Return the (X, Y) coordinate for the center point of the cell that contains the specified text.  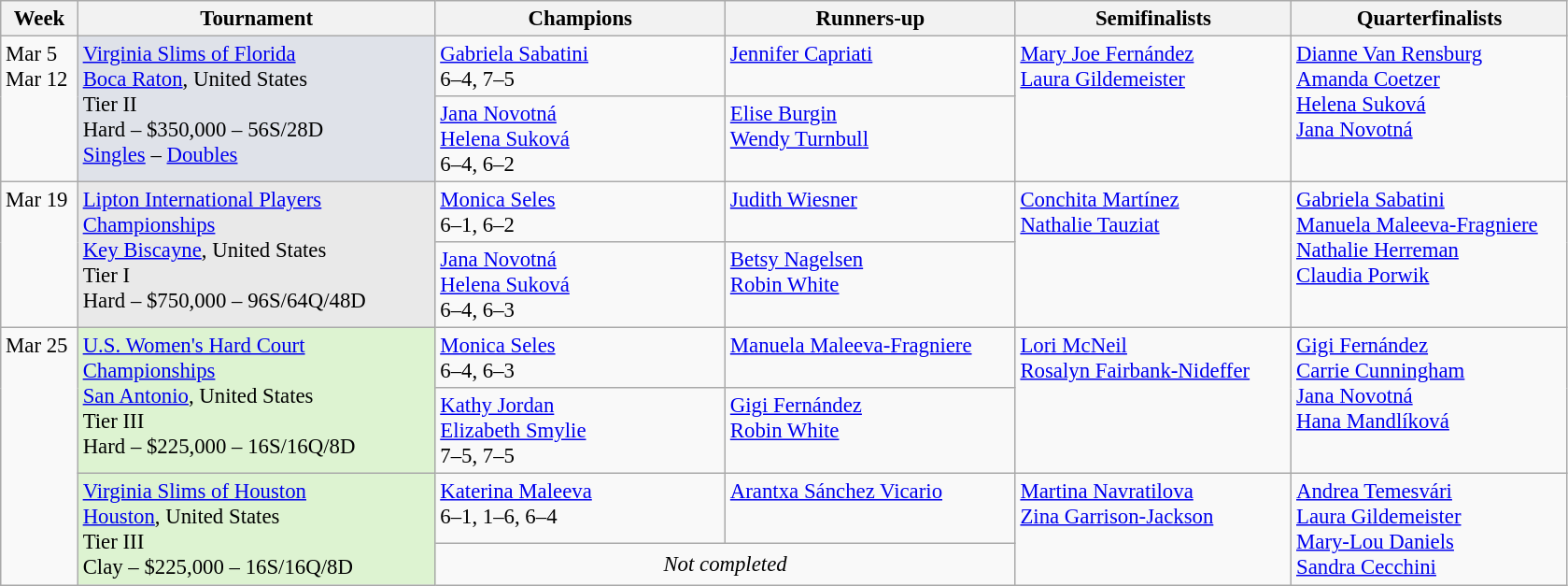
Gigi Fernández Carrie Cunningham Jana Novotná Hana Mandlíková (1430, 401)
Elise Burgin Wendy Turnbull (870, 139)
Champions (581, 19)
Dianne Van Rensburg Amanda Coetzer Helena Suková Jana Novotná (1430, 109)
Mary Joe Fernández Laura Gildemeister (1153, 109)
Semifinalists (1153, 19)
Gabriela Sabatini6–4, 7–5 (581, 67)
Mar 25 (39, 456)
Arantxa Sánchez Vicario (870, 508)
U.S. Women's Hard Court ChampionshipsSan Antonio, United StatesTier III Hard – $225,000 – 16S/16Q/8D (256, 401)
Lori McNeil Rosalyn Fairbank-Nideffer (1153, 401)
Mar 5Mar 12 (39, 109)
Jana Novotná Helena Suková6–4, 6–3 (581, 285)
Monica Seles6–1, 6–2 (581, 213)
Tournament (256, 19)
Kathy Jordan Elizabeth Smylie7–5, 7–5 (581, 432)
Virginia Slims of FloridaBoca Raton, United StatesTier II Hard – $350,000 – 56S/28DSingles – Doubles (256, 109)
Runners-up (870, 19)
Jennifer Capriati (870, 67)
Gabriela Sabatini Manuela Maleeva-Fragniere Nathalie Herreman Claudia Porwik (1430, 255)
Betsy Nagelsen Robin White (870, 285)
Martina Navratilova Zina Garrison-Jackson (1153, 529)
Not completed (725, 565)
Andrea Temesvári Laura Gildemeister Mary-Lou Daniels Sandra Cecchini (1430, 529)
Judith Wiesner (870, 213)
Gigi Fernández Robin White (870, 432)
Conchita Martínez Nathalie Tauziat (1153, 255)
Jana Novotná Helena Suková6–4, 6–2 (581, 139)
Quarterfinalists (1430, 19)
Katerina Maleeva6–1, 1–6, 6–4 (581, 508)
Manuela Maleeva-Fragniere (870, 359)
Week (39, 19)
Mar 19 (39, 255)
Monica Seles6–4, 6–3 (581, 359)
Lipton International Players ChampionshipsKey Biscayne, United StatesTier I Hard – $750,000 – 96S/64Q/48D (256, 255)
Virginia Slims of HoustonHouston, United StatesTier III Clay – $225,000 – 16S/16Q/8D (256, 529)
